Identify which cell holds the provided text, then report its [X, Y] central coordinate. 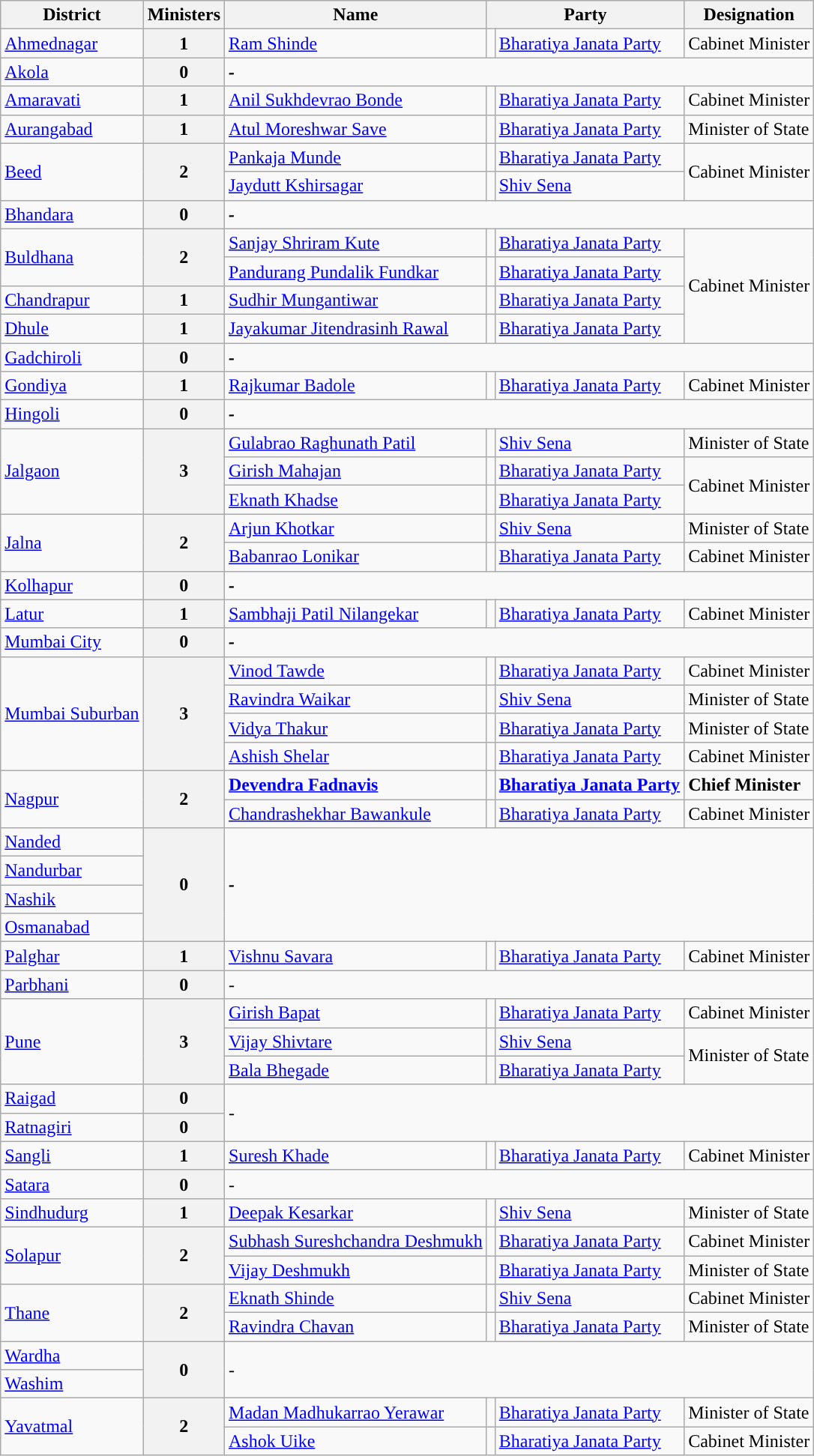
Ashish Shelar [356, 756]
Sudhir Mungantiwar [356, 300]
Subhash Sureshchandra Deshmukh [356, 1241]
Rajkumar Badole [356, 386]
Mumbai City [72, 642]
Dhule [72, 328]
Girish Bapat [356, 1013]
Akola [72, 72]
Ram Shinde [356, 43]
Pune [72, 1042]
Chandrapur [72, 300]
Washim [72, 1384]
Kolhapur [72, 585]
Suresh Khade [356, 1156]
Nashik [72, 899]
Latur [72, 614]
Devendra Fadnavis [356, 785]
Hingoli [72, 414]
Ministers [184, 15]
Pankaja Munde [356, 157]
Sambhaji Patil Nilangekar [356, 614]
Bhandara [72, 214]
Vidya Thakur [356, 728]
Nanded [72, 842]
Beed [72, 172]
Sindhudurg [72, 1212]
Arjun Khotkar [356, 528]
Girish Mahajan [356, 471]
Amaravati [72, 100]
Wardha [72, 1356]
Ahmednagar [72, 43]
Thane [72, 1313]
Jalna [72, 543]
Ratnagiri [72, 1127]
Ashok Uike [356, 1441]
Jaydutt Kshirsagar [356, 186]
Jayakumar Jitendrasinh Rawal [356, 328]
Madan Madhukarrao Yerawar [356, 1413]
Ravindra Chavan [356, 1327]
Chief Minister [750, 785]
Sanjay Shriram Kute [356, 243]
Aurangabad [72, 129]
Deepak Kesarkar [356, 1212]
Osmanabad [72, 928]
Sangli [72, 1156]
Vinod Tawde [356, 671]
Nagpur [72, 799]
Jalgaon [72, 471]
Eknath Khadse [356, 500]
Gadchiroli [72, 357]
Vishnu Savara [356, 956]
Designation [750, 15]
Satara [72, 1184]
Atul Moreshwar Save [356, 129]
Name [356, 15]
Party [585, 15]
Raigad [72, 1099]
Solapur [72, 1255]
Eknath Shinde [356, 1299]
Ravindra Waikar [356, 699]
District [72, 15]
Anil Sukhdevrao Bonde [356, 100]
Bala Bhegade [356, 1070]
Parbhani [72, 985]
Nandurbar [72, 871]
Vijay Shivtare [356, 1042]
Yavatmal [72, 1427]
Gulabrao Raghunath Patil [356, 443]
Chandrashekhar Bawankule [356, 813]
Mumbai Suburban [72, 713]
Vijay Deshmukh [356, 1270]
Babanrao Lonikar [356, 557]
Pandurang Pundalik Fundkar [356, 271]
Gondiya [72, 386]
Palghar [72, 956]
Buldhana [72, 257]
